Return [x, y] of the center of cell containing provided text 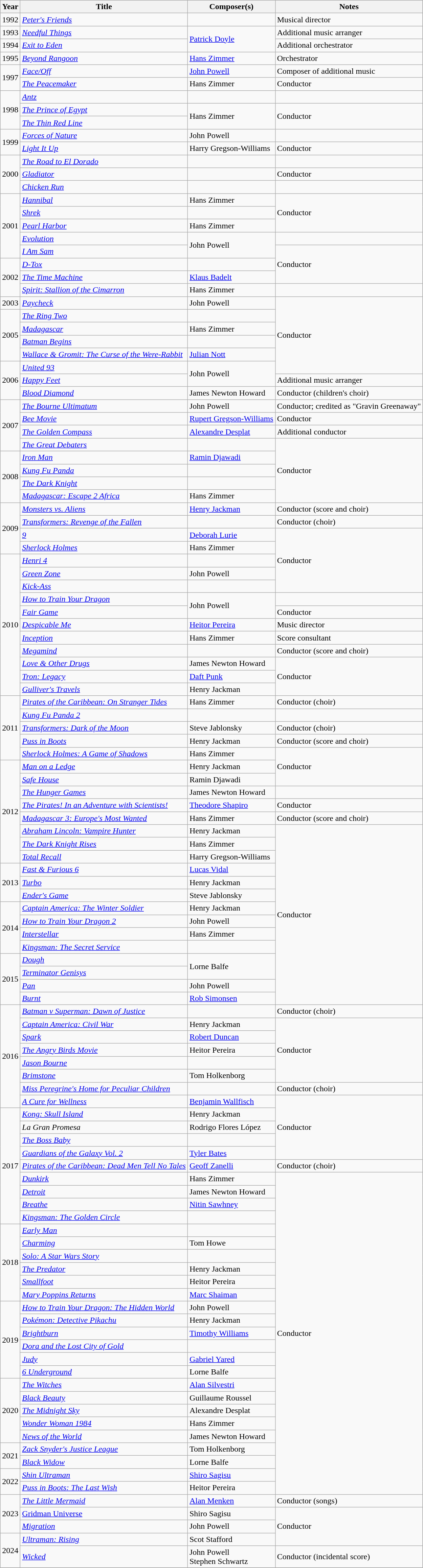
Marc Shaiman [231, 1295]
Judy [104, 1359]
Dunkirk [104, 1179]
The Witches [104, 1385]
2001 [10, 226]
Spirit: Stallion of the Cimarron [104, 290]
Early Man [104, 1230]
Wonder Woman 1984 [104, 1424]
The Prince of Egypt [104, 110]
Green Zone [104, 574]
Pan [104, 986]
Transformers: Dark of the Moon [104, 728]
Captain America: Civil War [104, 1024]
2014 [10, 927]
The Time Machine [104, 277]
The Boss Baby [104, 1140]
The Golden Compass [104, 432]
Peter's Friends [104, 20]
Madagascar 3: Europe's Most Wanted [104, 818]
Additional orchestrator [349, 45]
Happy Feet [104, 380]
Shrek [104, 213]
2002 [10, 277]
Composer(s) [231, 7]
Dough [104, 960]
Iron Man [104, 457]
I Am Sam [104, 251]
Sherlock Holmes: A Game of Shadows [104, 754]
2017 [10, 1166]
Kung Fu Panda 2 [104, 715]
Musical director [349, 20]
The Ring Two [104, 316]
Alan Menken [231, 1501]
Hannibal [104, 200]
Bee Movie [104, 419]
Solo: A Star Wars Story [104, 1256]
2015 [10, 979]
Patrick Doyle [231, 39]
Lucas Vidal [231, 870]
Ender's Game [104, 895]
Breathe [104, 1205]
2020 [10, 1410]
Despicable Me [104, 625]
2005 [10, 335]
1998 [10, 110]
Tron: Legacy [104, 676]
Pirates of the Caribbean: Dead Men Tell No Tales [104, 1166]
Daft Punk [231, 676]
2000 [10, 174]
Title [104, 7]
Rodrigo Flores López [231, 1127]
The Great Debaters [104, 445]
The Little Mermaid [104, 1501]
2012 [10, 811]
Kong: Skull Island [104, 1114]
Beyond Rangoon [104, 58]
Total Recall [104, 857]
Deborah Lurie [231, 535]
2016 [10, 1056]
Turbo [104, 882]
Madagascar [104, 329]
News of the World [104, 1436]
Guardians of the Galaxy Vol. 2 [104, 1153]
Dora and the Lost City of Gold [104, 1346]
9 [104, 535]
Interstellar [104, 934]
Conductor (incidental score) [349, 1556]
Gridman Universe [104, 1514]
2007 [10, 425]
United 93 [104, 367]
2019 [10, 1340]
Fast & Furious 6 [104, 870]
2011 [10, 728]
Conductor (songs) [349, 1501]
Klaus Badelt [231, 277]
The Bourne Ultimatum [104, 406]
Wicked [104, 1556]
1997 [10, 77]
Julian Nott [231, 354]
Jason Bourne [104, 1063]
Music director [349, 625]
1993 [10, 32]
Score consultant [349, 638]
1992 [10, 20]
Burnt [104, 999]
Megamind [104, 651]
2018 [10, 1262]
Blood Diamond [104, 393]
Batman Begins [104, 341]
Henri 4 [104, 560]
Conductor; credited as "Gravin Greenaway" [349, 406]
2009 [10, 528]
1994 [10, 45]
Pirates of the Caribbean: On Stranger Tides [104, 702]
Gabriel Yared [231, 1359]
Abraham Lincoln: Vampire Hunter [104, 831]
Madagascar: Escape 2 Africa [104, 496]
Notes [349, 7]
Orchestrator [349, 58]
The Hunger Games [104, 792]
Paycheck [104, 303]
A Cure for Wellness [104, 1101]
Puss in Boots [104, 741]
The Thin Red Line [104, 122]
2024 [10, 1550]
Ultraman: Rising [104, 1539]
Terminator Genisys [104, 972]
Year [10, 7]
2010 [10, 625]
Nitin Sawhney [231, 1205]
Mary Poppins Returns [104, 1295]
Geoff Zanelli [231, 1166]
The Dark Knight [104, 483]
Gulliver's Travels [104, 689]
Guillaume Roussel [231, 1398]
Rob Simonsen [231, 999]
Kung Fu Panda [104, 470]
Scot Stafford [231, 1539]
Brightburn [104, 1333]
Conductor (children's choir) [349, 393]
Inception [104, 638]
Tyler Bates [231, 1153]
Migration [104, 1526]
Man on a Ledge [104, 766]
Sherlock Holmes [104, 547]
Transformers: Revenge of the Fallen [104, 522]
Black Beauty [104, 1398]
Wallace & Gromit: The Curse of the Were-Rabbit [104, 354]
The Peacemaker [104, 84]
How to Train Your Dragon [104, 599]
Love & Other Drugs [104, 664]
Face/Off [104, 71]
Monsters vs. Aliens [104, 509]
Composer of additional music [349, 71]
Timothy Williams [231, 1333]
Zack Snyder's Justice League [104, 1449]
Alan Silvestri [231, 1385]
Spark [104, 1037]
The Pirates! In an Adventure with Scientists! [104, 805]
Pokémon: Detective Pikachu [104, 1320]
Charming [104, 1243]
The Predator [104, 1269]
2022 [10, 1481]
Brimstone [104, 1076]
The Road to El Dorado [104, 161]
The Angry Birds Movie [104, 1050]
Rupert Gregson-Williams [231, 419]
2008 [10, 477]
Fair Game [104, 612]
2013 [10, 882]
Forces of Nature [104, 135]
John PowellStephen Schwartz [231, 1556]
How to Train Your Dragon 2 [104, 921]
Needful Things [104, 32]
2003 [10, 303]
Light It Up [104, 148]
Batman v Superman: Dawn of Justice [104, 1011]
Theodore Shapiro [231, 805]
Antz [104, 97]
Kingsman: The Secret Service [104, 947]
The Dark Knight Rises [104, 844]
1999 [10, 142]
The Midnight Sky [104, 1411]
Shin Ultraman [104, 1475]
Exit to Eden [104, 45]
How to Train Your Dragon: The Hidden World [104, 1307]
Kingsman: The Golden Circle [104, 1217]
Robert Duncan [231, 1037]
Smallfoot [104, 1282]
Gladiator [104, 174]
2023 [10, 1514]
Evolution [104, 239]
1995 [10, 58]
2006 [10, 380]
Black Widow [104, 1462]
La Gran Promesa [104, 1127]
D-Tox [104, 264]
Pearl Harbor [104, 226]
Safe House [104, 779]
Additional conductor [349, 432]
Detroit [104, 1191]
Chicken Run [104, 187]
Kick-Ass [104, 586]
Benjamin Wallfisch [231, 1101]
6 Underground [104, 1372]
2021 [10, 1456]
Puss in Boots: The Last Wish [104, 1488]
Miss Peregrine's Home for Peculiar Children [104, 1089]
Tom Howe [231, 1243]
Captain America: The Winter Soldier [104, 908]
